Locate the cell with the specified text and output its (x, y) center coordinate. 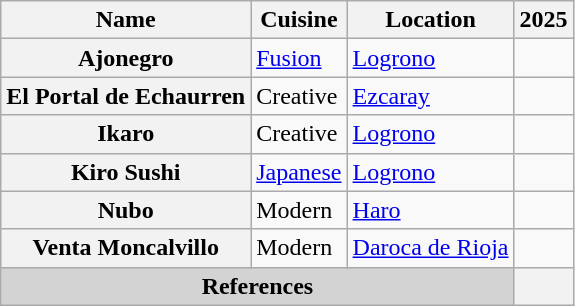
Nubo (126, 210)
Kiro Sushi (126, 172)
Name (126, 20)
Ezcaray (430, 96)
Location (430, 20)
Fusion (299, 58)
References (258, 286)
Ikaro (126, 134)
Japanese (299, 172)
Venta Moncalvillo (126, 248)
Ajonegro (126, 58)
Haro (430, 210)
El Portal de Echaurren (126, 96)
Cuisine (299, 20)
Daroca de Rioja (430, 248)
2025 (544, 20)
